Output the (x, y) coordinate of the center of the cell containing the given text.  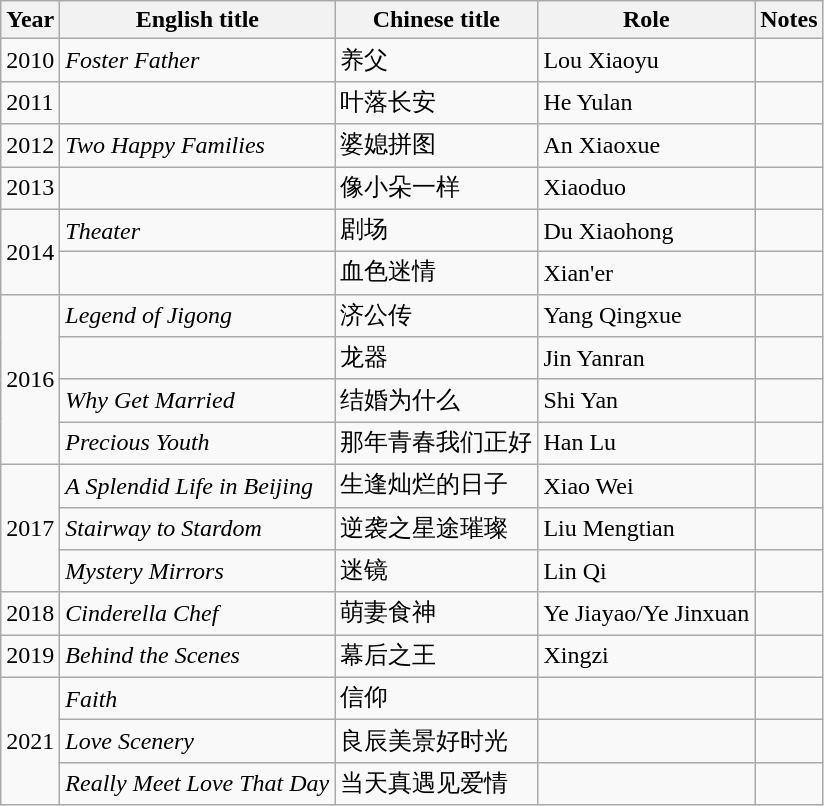
良辰美景好时光 (436, 742)
婆媳拼图 (436, 146)
Year (30, 20)
2017 (30, 528)
2011 (30, 102)
当天真遇见爱情 (436, 784)
Stairway to Stardom (198, 528)
龙器 (436, 358)
2021 (30, 741)
Love Scenery (198, 742)
Lou Xiaoyu (646, 60)
English title (198, 20)
Shi Yan (646, 400)
2014 (30, 252)
Jin Yanran (646, 358)
2018 (30, 614)
生逢灿烂的日子 (436, 486)
Yang Qingxue (646, 316)
Role (646, 20)
养父 (436, 60)
血色迷情 (436, 274)
Du Xiaohong (646, 230)
Faith (198, 698)
Han Lu (646, 444)
Cinderella Chef (198, 614)
Xiao Wei (646, 486)
叶落长安 (436, 102)
Xingzi (646, 656)
2012 (30, 146)
2016 (30, 379)
A Splendid Life in Beijing (198, 486)
Legend of Jigong (198, 316)
Foster Father (198, 60)
Theater (198, 230)
Xiaoduo (646, 188)
Really Meet Love That Day (198, 784)
Behind the Scenes (198, 656)
萌妻食神 (436, 614)
2010 (30, 60)
结婚为什么 (436, 400)
信仰 (436, 698)
Precious Youth (198, 444)
Liu Mengtian (646, 528)
幕后之王 (436, 656)
像小朵一样 (436, 188)
济公传 (436, 316)
Lin Qi (646, 572)
Notes (789, 20)
逆袭之星途璀璨 (436, 528)
Why Get Married (198, 400)
He Yulan (646, 102)
An Xiaoxue (646, 146)
Chinese title (436, 20)
迷镜 (436, 572)
2013 (30, 188)
Ye Jiayao/Ye Jinxuan (646, 614)
Two Happy Families (198, 146)
Mystery Mirrors (198, 572)
剧场 (436, 230)
Xian'er (646, 274)
那年青春我们正好 (436, 444)
2019 (30, 656)
